Determine the (x, y) coordinate at the center of the cell enclosing the given text.  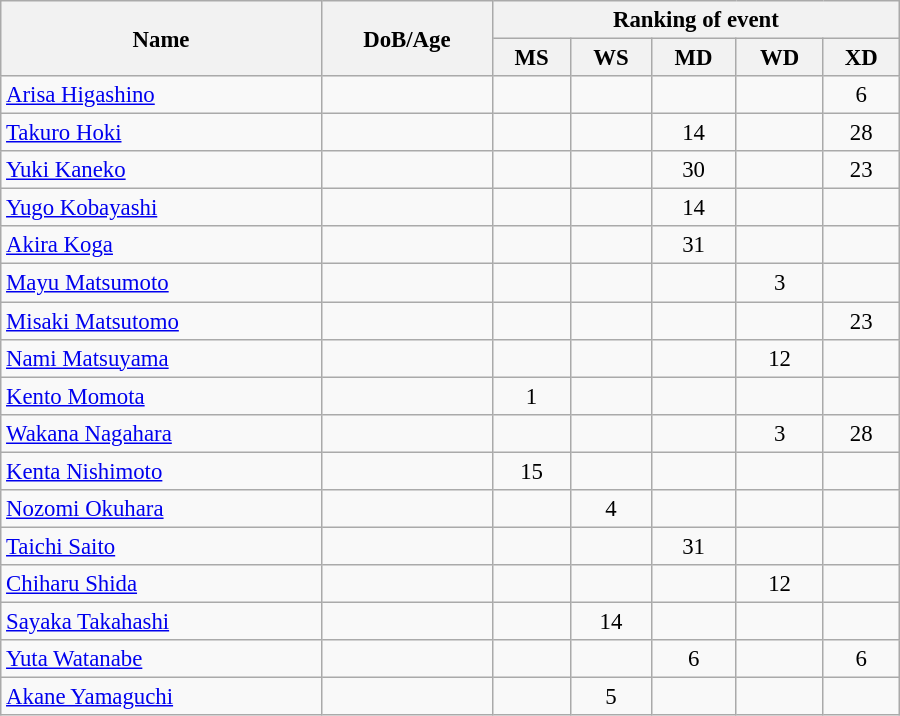
Kenta Nishimoto (162, 471)
Akira Koga (162, 245)
Taichi Saito (162, 546)
4 (611, 509)
Yugo Kobayashi (162, 208)
Nozomi Okuhara (162, 509)
1 (531, 396)
WS (611, 58)
Wakana Nagahara (162, 433)
Nami Matsuyama (162, 358)
Takuro Hoki (162, 133)
XD (861, 58)
15 (531, 471)
5 (611, 697)
Akane Yamaguchi (162, 697)
Misaki Matsutomo (162, 321)
MS (531, 58)
Arisa Higashino (162, 95)
Ranking of event (696, 20)
Chiharu Shida (162, 584)
WD (780, 58)
Mayu Matsumoto (162, 283)
Yuki Kaneko (162, 170)
DoB/Age (406, 38)
Kento Momota (162, 396)
Name (162, 38)
30 (694, 170)
Yuta Watanabe (162, 659)
MD (694, 58)
Sayaka Takahashi (162, 621)
